From the cell containing the given text, extract its center point as (X, Y) coordinate. 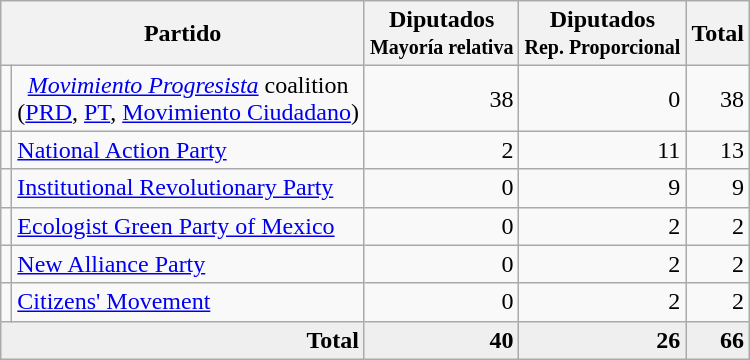
Citizens' Movement (188, 302)
13 (718, 150)
Movimiento Progresista coalition(PRD, PT, Movimiento Ciudadano) (188, 98)
66 (718, 340)
DiputadosMayoría relativa (441, 34)
40 (441, 340)
26 (602, 340)
National Action Party (188, 150)
Ecologist Green Party of Mexico (188, 226)
Partido (183, 34)
Institutional Revolutionary Party (188, 188)
DiputadosRep. Proporcional (602, 34)
New Alliance Party (188, 264)
11 (602, 150)
